Output the [x, y] coordinate of the center of the cell containing the given text.  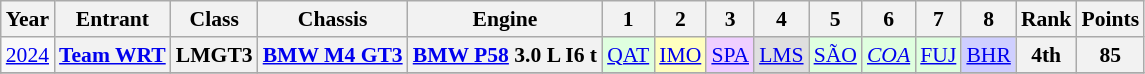
3 [730, 19]
4th [1046, 55]
1 [628, 19]
Team WRT [112, 55]
2 [680, 19]
7 [938, 19]
LMGT3 [214, 55]
Year [28, 19]
85 [1110, 55]
4 [782, 19]
SÃO [836, 55]
FUJ [938, 55]
BHR [988, 55]
6 [888, 19]
BMW P58 3.0 L I6 t [505, 55]
IMO [680, 55]
Chassis [333, 19]
8 [988, 19]
Rank [1046, 19]
LMS [782, 55]
Class [214, 19]
SPA [730, 55]
2024 [28, 55]
BMW M4 GT3 [333, 55]
Entrant [112, 19]
COA [888, 55]
5 [836, 19]
Engine [505, 19]
Points [1110, 19]
QAT [628, 55]
